Capture the cell that displays the provided text and extract its (x, y) central coordinate. 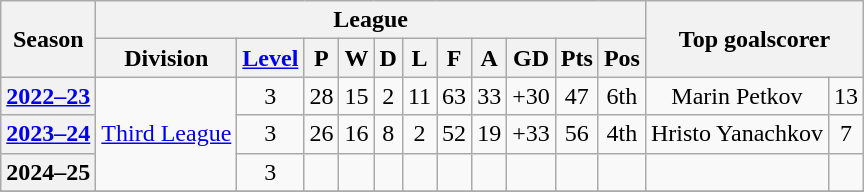
Season (48, 39)
W (356, 58)
2023–24 (48, 134)
GD (532, 58)
47 (576, 96)
52 (454, 134)
33 (490, 96)
6th (622, 96)
4th (622, 134)
28 (322, 96)
2022–23 (48, 96)
P (322, 58)
26 (322, 134)
Pos (622, 58)
11 (419, 96)
63 (454, 96)
Division (166, 58)
7 (846, 134)
15 (356, 96)
8 (388, 134)
Level (270, 58)
F (454, 58)
Third League (166, 134)
L (419, 58)
56 (576, 134)
Pts (576, 58)
2024–25 (48, 172)
Hristo Yanachkov (736, 134)
Marin Petkov (736, 96)
D (388, 58)
League (371, 20)
A (490, 58)
19 (490, 134)
16 (356, 134)
+30 (532, 96)
Top goalscorer (754, 39)
13 (846, 96)
+33 (532, 134)
